Pinpoint the cell where the given text exists, returning its [x, y] midpoint coordinate. 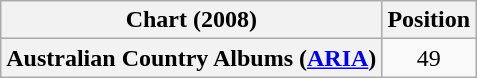
Position [429, 20]
49 [429, 58]
Australian Country Albums (ARIA) [192, 58]
Chart (2008) [192, 20]
